Output the (x, y) coordinate of the center of the cell containing the given text.  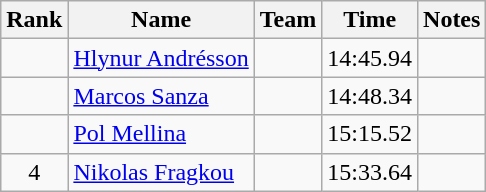
Time (370, 20)
Rank (34, 20)
Notes (452, 20)
15:15.52 (370, 134)
15:33.64 (370, 172)
Team (288, 20)
Pol Mellina (161, 134)
Marcos Sanza (161, 96)
Name (161, 20)
14:45.94 (370, 58)
4 (34, 172)
Nikolas Fragkou (161, 172)
Hlynur Andrésson (161, 58)
14:48.34 (370, 96)
